Identify which cell holds the provided text, then report its (x, y) central coordinate. 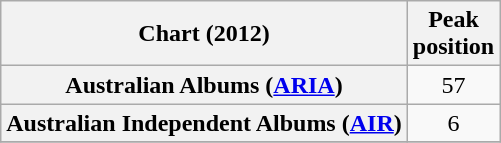
Australian Independent Albums (AIR) (204, 123)
Australian Albums (ARIA) (204, 85)
Chart (2012) (204, 34)
Peakposition (453, 34)
6 (453, 123)
57 (453, 85)
